Return the [x, y] coordinate for the center point of the cell that contains the specified text.  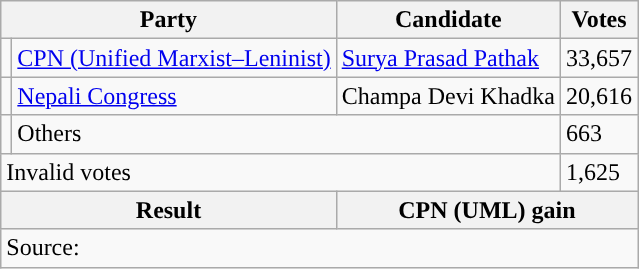
Invalid votes [281, 172]
Result [168, 210]
Candidate [448, 20]
Votes [600, 20]
1,625 [600, 172]
Party [168, 20]
Champa Devi Khadka [448, 96]
CPN (Unified Marxist–Leninist) [174, 58]
663 [600, 134]
Surya Prasad Pathak [448, 58]
33,657 [600, 58]
CPN (UML) gain [486, 210]
20,616 [600, 96]
Others [286, 134]
Nepali Congress [174, 96]
Source: [320, 248]
